Provide the (X, Y) coordinate of the cell's center where the given text is located.  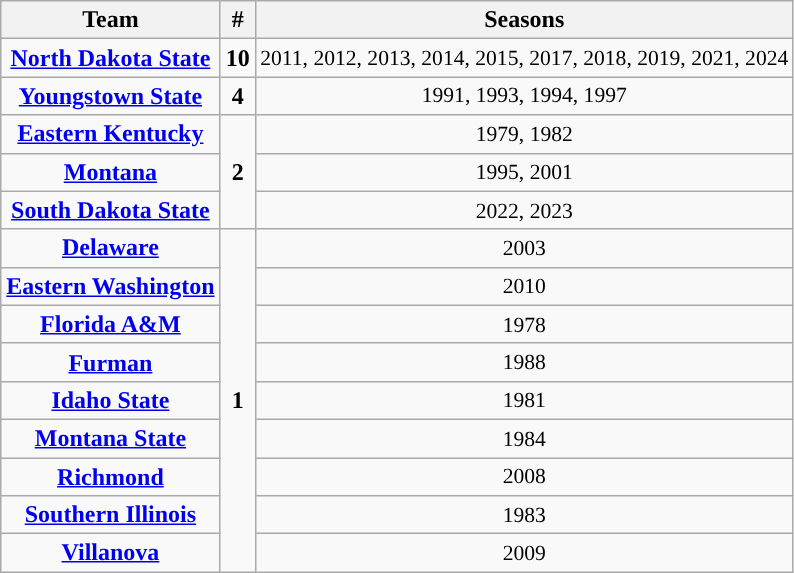
Eastern Kentucky (110, 134)
1979, 1982 (524, 134)
2009 (524, 553)
Southern Illinois (110, 515)
Montana State (110, 438)
1 (238, 400)
2011, 2012, 2013, 2014, 2015, 2017, 2018, 2019, 2021, 2024 (524, 58)
10 (238, 58)
# (238, 20)
Montana (110, 172)
2003 (524, 248)
1978 (524, 324)
Team (110, 20)
1981 (524, 400)
Delaware (110, 248)
Florida A&M (110, 324)
1995, 2001 (524, 172)
Furman (110, 362)
1983 (524, 515)
4 (238, 96)
1984 (524, 438)
Villanova (110, 553)
Eastern Washington (110, 286)
Seasons (524, 20)
North Dakota State (110, 58)
2 (238, 172)
1991, 1993, 1994, 1997 (524, 96)
1988 (524, 362)
2008 (524, 477)
Richmond (110, 477)
Idaho State (110, 400)
Youngstown State (110, 96)
South Dakota State (110, 210)
2010 (524, 286)
2022, 2023 (524, 210)
